For the text-containing cell, return its midpoint in (X, Y) coordinate format. 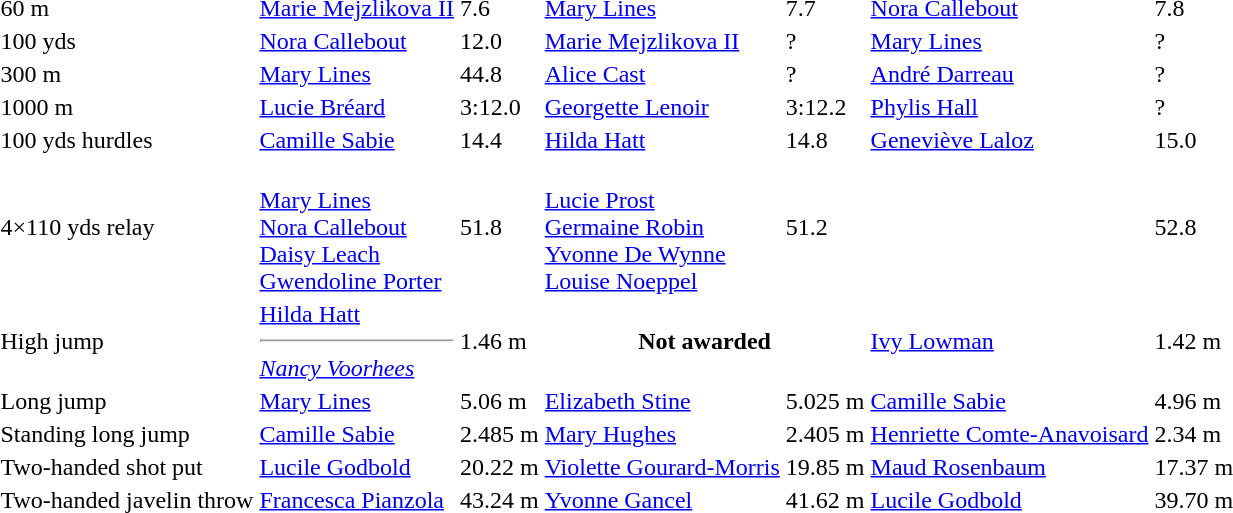
5.025 m (825, 401)
Alice Cast (662, 74)
19.85 m (825, 467)
51.8 (500, 227)
Georgette Lenoir (662, 107)
2.485 m (500, 434)
3:12.2 (825, 107)
Ivy Lowman (1010, 341)
3:12.0 (500, 107)
20.22 m (500, 467)
André Darreau (1010, 74)
51.2 (825, 227)
12.0 (500, 41)
Lucie ProstGermaine RobinYvonne De WynneLouise Noeppel (662, 227)
Mary Hughes (662, 434)
Geneviève Laloz (1010, 140)
2.405 m (825, 434)
Hilda Hatt (662, 140)
Not awarded (704, 341)
Violette Gourard-Morris (662, 467)
44.8 (500, 74)
14.4 (500, 140)
14.8 (825, 140)
Mary LinesNora CalleboutDaisy LeachGwendoline Porter (357, 227)
Marie Mejzlikova II (662, 41)
Maud Rosenbaum (1010, 467)
5.06 m (500, 401)
Lucie Bréard (357, 107)
Lucile Godbold (357, 467)
Phylis Hall (1010, 107)
Nora Callebout (357, 41)
1.46 m (500, 341)
Henriette Comte-Anavoisard (1010, 434)
Hilda HattNancy Voorhees (357, 341)
Elizabeth Stine (662, 401)
